Extract the (X, Y) coordinate from the center of the cell holding the provided text.  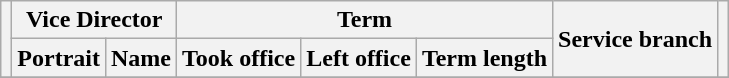
Vice Director (94, 20)
Portrait (59, 58)
Took office (239, 58)
Service branch (636, 39)
Term length (484, 58)
Name (140, 58)
Left office (359, 58)
Term (365, 20)
